Provide the [x, y] coordinate of the cell's center where the given text is located.  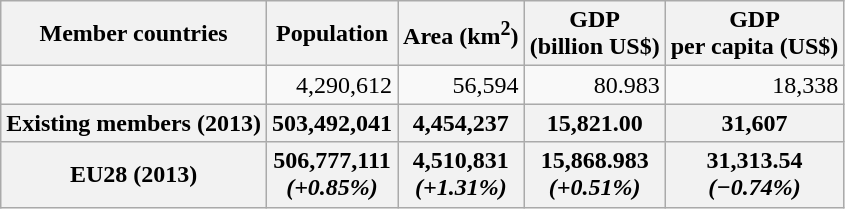
4,510,831 (+1.31%) [462, 174]
4,290,612 [332, 85]
Area (km2) [462, 34]
31,607 [754, 123]
31,313.54 (−0.74%) [754, 174]
EU28 (2013) [134, 174]
Population [332, 34]
80.983 [594, 85]
56,594 [462, 85]
Existing members (2013) [134, 123]
18,338 [754, 85]
Member countries [134, 34]
503,492,041 [332, 123]
15,868.983 (+0.51%) [594, 174]
506,777,111 (+0.85%) [332, 174]
GDP per capita (US$) [754, 34]
15,821.00 [594, 123]
4,454,237 [462, 123]
GDP (billion US$) [594, 34]
